Identify which cell holds the provided text, then report its (x, y) central coordinate. 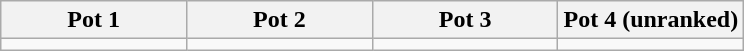
Pot 2 (279, 20)
Pot 4 (unranked) (651, 20)
Pot 3 (465, 20)
Pot 1 (94, 20)
